Find where the given text appears and provide that cell's center as [x, y] coordinate. 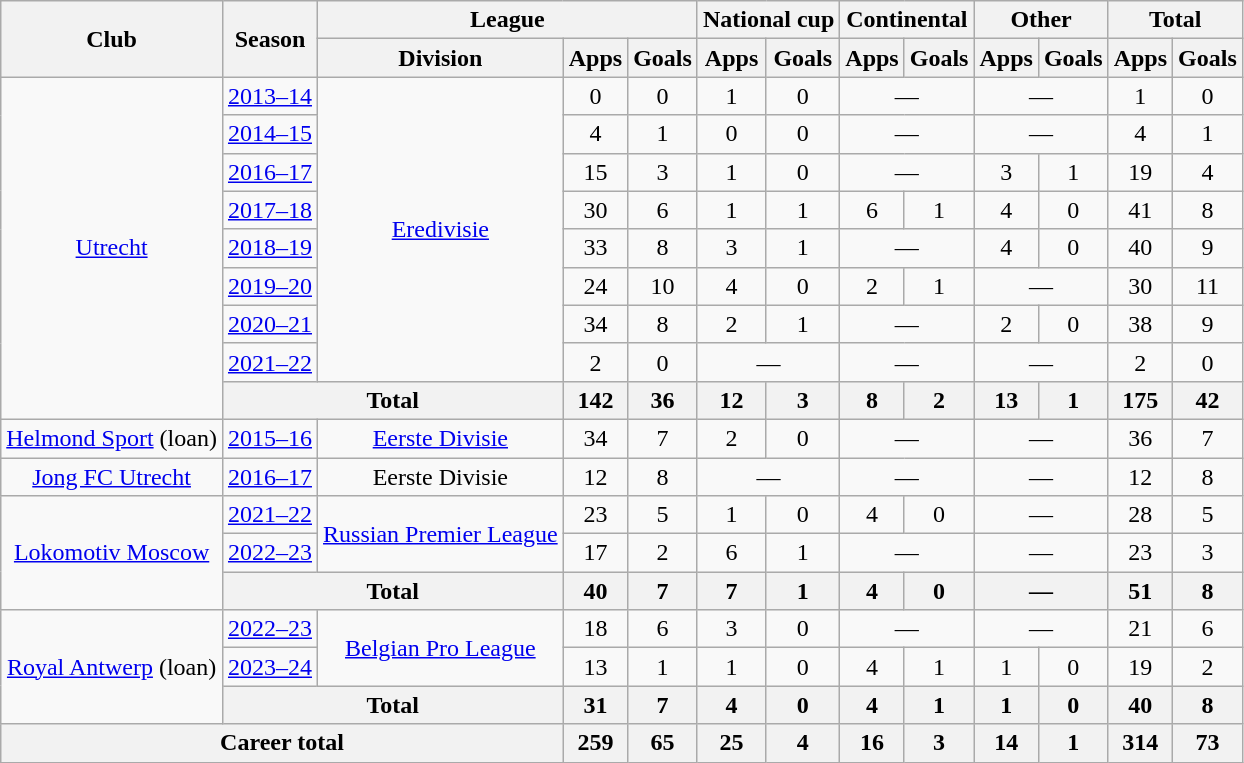
259 [595, 743]
21 [1140, 629]
42 [1208, 400]
25 [731, 743]
24 [595, 286]
2015–16 [270, 438]
16 [872, 743]
2013–14 [270, 96]
Other [1041, 20]
Royal Antwerp (loan) [112, 667]
2018–19 [270, 248]
2017–18 [270, 210]
2019–20 [270, 286]
17 [595, 553]
41 [1140, 210]
175 [1140, 400]
Utrecht [112, 248]
Season [270, 39]
Helmond Sport (loan) [112, 438]
Russian Premier League [441, 534]
Eredivisie [441, 229]
142 [595, 400]
14 [1006, 743]
314 [1140, 743]
Lokomotiv Moscow [112, 553]
65 [663, 743]
73 [1208, 743]
Career total [282, 743]
15 [595, 172]
Belgian Pro League [441, 648]
Continental [907, 20]
Club [112, 39]
38 [1140, 324]
31 [595, 705]
11 [1208, 286]
2023–24 [270, 667]
18 [595, 629]
Division [441, 58]
2014–15 [270, 134]
League [508, 20]
2020–21 [270, 324]
Jong FC Utrecht [112, 477]
33 [595, 248]
51 [1140, 591]
28 [1140, 515]
10 [663, 286]
National cup [768, 20]
